Capture the cell that displays the provided text and extract its (X, Y) central coordinate. 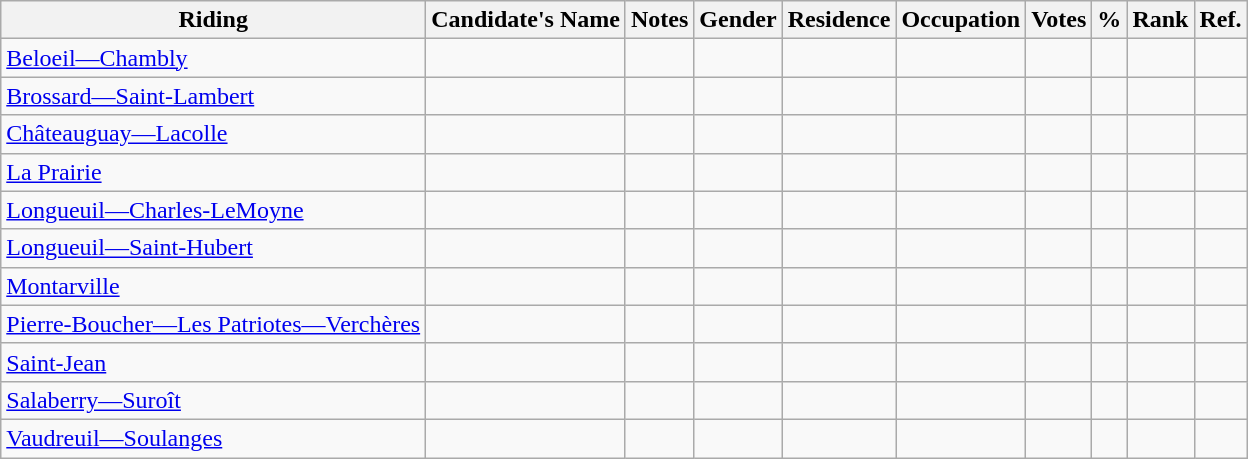
Saint-Jean (214, 362)
Votes (1059, 20)
La Prairie (214, 172)
Brossard—Saint-Lambert (214, 96)
Montarville (214, 286)
Salaberry—Suroît (214, 400)
Châteauguay—Lacolle (214, 134)
Beloeil—Chambly (214, 58)
Longueuil—Charles-LeMoyne (214, 210)
Ref. (1220, 20)
Occupation (961, 20)
% (1110, 20)
Pierre-Boucher—Les Patriotes—Verchères (214, 324)
Longueuil—Saint-Hubert (214, 248)
Rank (1160, 20)
Gender (738, 20)
Residence (839, 20)
Notes (659, 20)
Riding (214, 20)
Vaudreuil—Soulanges (214, 438)
Candidate's Name (526, 20)
